From the cell containing the given text, extract its center point as (X, Y) coordinate. 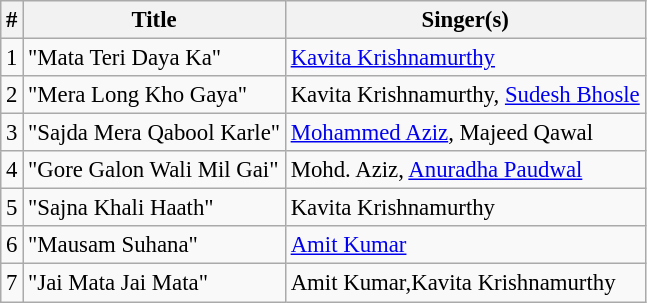
"Sajda Mera Qabool Karle" (154, 133)
Singer(s) (465, 20)
"Sajna Khali Haath" (154, 208)
2 (12, 95)
# (12, 20)
"Mausam Suhana" (154, 245)
5 (12, 208)
6 (12, 245)
3 (12, 133)
"Gore Galon Wali Mil Gai" (154, 170)
Mohammed Aziz, Majeed Qawal (465, 133)
7 (12, 283)
"Jai Mata Jai Mata" (154, 283)
"Mera Long Kho Gaya" (154, 95)
Mohd. Aziz, Anuradha Paudwal (465, 170)
Amit Kumar (465, 245)
Title (154, 20)
1 (12, 58)
Amit Kumar,Kavita Krishnamurthy (465, 283)
4 (12, 170)
Kavita Krishnamurthy, Sudesh Bhosle (465, 95)
"Mata Teri Daya Ka" (154, 58)
